Capture the cell that displays the provided text and extract its [X, Y] central coordinate. 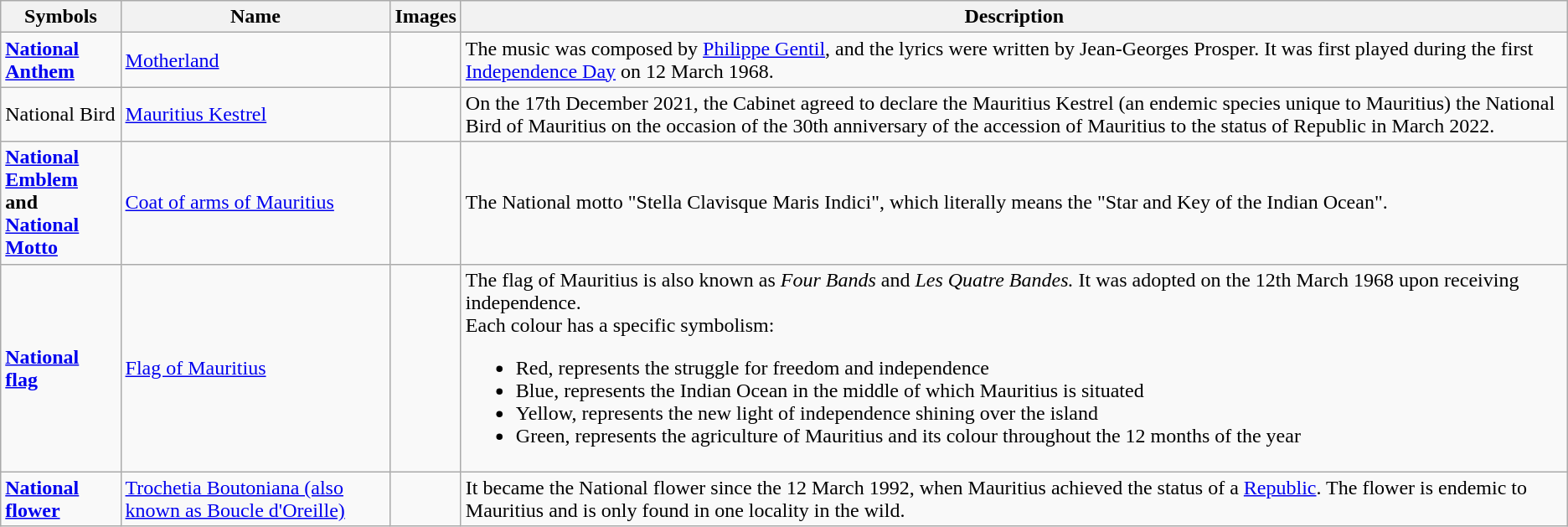
Mauritius Kestrel [255, 114]
National flag [60, 368]
Trochetia Boutoniana (also known as Boucle d'Oreille) [255, 499]
National Anthem [60, 60]
Description [1014, 17]
Motherland [255, 60]
Images [426, 17]
National Bird [60, 114]
National EmblemandNational Motto [60, 203]
Symbols [60, 17]
Name [255, 17]
The National motto "Stella Clavisque Maris Indici", which literally means the "Star and Key of the Indian Ocean". [1014, 203]
National flower [60, 499]
Flag of Mauritius [255, 368]
Coat of arms of Mauritius [255, 203]
